Scan for the cell matching the given text and deliver its (X, Y) coordinate at center. 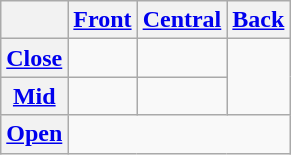
Central (182, 20)
Front (102, 20)
Back (258, 20)
Open (34, 134)
Close (34, 58)
Mid (34, 96)
